Determine the (X, Y) coordinate at the center of the cell enclosing the given text.  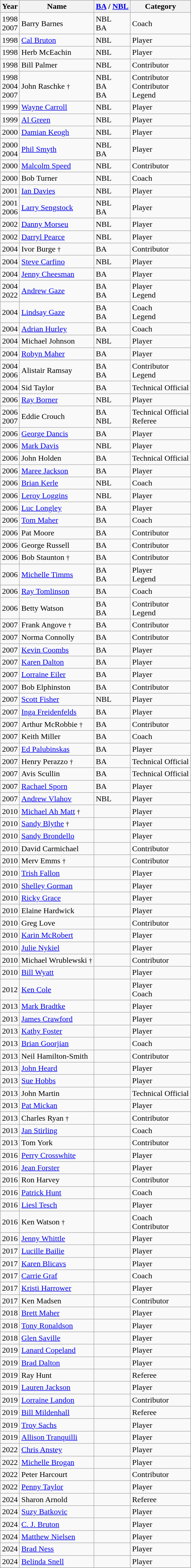
Lanard Copeland (57, 1350)
David Carmichael (57, 849)
Penny Taylor (57, 1487)
Larry Sengstock (57, 208)
19982007 (10, 23)
20012006 (10, 208)
John Holden (57, 458)
Bill Palmer (57, 65)
Greg Love (57, 923)
Michelle Timms (57, 574)
Malcolm Speed (57, 166)
20062007 (10, 416)
Ken Cole (57, 989)
John Raschke † (57, 86)
Betty Watson (57, 608)
Jenny Cheesman (57, 274)
Brian Goorjian (57, 1043)
199820042007 (10, 86)
Carrie Graf (57, 1276)
Glen Saville (57, 1338)
Year (10, 7)
Lorraine Eiler (57, 675)
George Russell (57, 545)
Kevin Coombs (57, 650)
Michael Johnson (57, 341)
Jean Forster (57, 1168)
Category (161, 7)
Tom York (57, 1143)
Bob Staunton † (57, 558)
2012 (10, 989)
Neil Hamilton-Smith (57, 1056)
Alistair Ramsay (57, 371)
Kristi Harrower (57, 1288)
Norma Connolly (57, 637)
Shelley Gorman (57, 886)
Robyn Maher (57, 354)
Brad Dalton (57, 1363)
Patrick Hunt (57, 1192)
Ed Palubinskas (57, 749)
Damian Keogh (57, 132)
20002004 (10, 149)
20042022 (10, 291)
ContributorContributorLegend (161, 86)
Al Green (57, 120)
Julie Nykiel (57, 948)
PlayerCoach (161, 989)
Danny Morseu (57, 224)
Bill Wyatt (57, 973)
Brad Ness (57, 1549)
Ken Madsen (57, 1301)
Karen Dalton (57, 662)
Michelle Brogan (57, 1462)
Inga Freidenfelds (57, 712)
Bob Turner (57, 178)
CoachLegend (161, 312)
Jenny Whittle (57, 1238)
NBLBABA (112, 86)
Leroy Loggins (57, 496)
Henry Perazzo † (57, 761)
Sandy Blythe † (57, 823)
Karin McRobert (57, 935)
Bill Mildenhall (57, 1412)
Scott Fisher (57, 699)
Trish Fallon (57, 873)
Perry Crosswhite (57, 1155)
James Crawford (57, 1019)
2001 (10, 191)
Rachael Sporn (57, 786)
Steve Carfino (57, 262)
Ray Hunt (57, 1375)
Mark Bradtke (57, 1006)
Herb McEachin (57, 53)
Lorraine Landon (57, 1400)
Ivor Burge † (57, 249)
Pat Mickan (57, 1106)
George Dancis (57, 434)
John Heard (57, 1068)
Eddie Crouch (57, 416)
Wayne Carroll (57, 107)
Jan Stirling (57, 1130)
Sid Taylor (57, 387)
BANBL (112, 416)
Karen Blicavs (57, 1264)
Michael Ah Matt † (57, 811)
Darryl Pearce (57, 237)
Frank Angove † (57, 625)
Kathy Foster (57, 1031)
John Martin (57, 1093)
Michael Wrublewski † (57, 960)
Ricky Grace (57, 898)
Arthur McRobbie † (57, 724)
Ray Tomlinson (57, 591)
Ian Davies (57, 191)
Maree Jackson (57, 471)
Ken Watson † (57, 1222)
Peter Harcourt (57, 1475)
Suzy Batkovic (57, 1512)
CoachContributor (161, 1222)
Liesl Tesch (57, 1205)
Cal Bruton (57, 40)
Avis Scullin (57, 774)
Andrew Vlahov (57, 799)
C. J. Bruton (57, 1524)
Keith Miller (57, 737)
Ron Harvey (57, 1180)
Chris Anstey (57, 1450)
Troy Sachs (57, 1425)
Pat Moore (57, 533)
Name (57, 7)
Adrian Hurley (57, 329)
Tony Ronaldson (57, 1326)
Lindsay Gaze (57, 312)
Allison Tranquilli (57, 1437)
Brett Maher (57, 1313)
Charles Ryan † (57, 1118)
Sue Hobbs (57, 1081)
Phil Smyth (57, 149)
Tom Maher (57, 520)
20042006 (10, 371)
Barry Barnes (57, 23)
Brian Kerle (57, 483)
BA / NBL (112, 7)
Merv Emms † (57, 861)
Lauren Jackson (57, 1388)
Sharon Arnold (57, 1499)
Mark Davis (57, 446)
Ray Borner (57, 400)
Elaine Hardwick (57, 911)
Bob Elphinston (57, 687)
Andrew Gaze (57, 291)
Belinda Snell (57, 1561)
Technical OfficialReferee (161, 416)
Lucille Bailie (57, 1251)
Luc Longley (57, 508)
Sandy Brondello (57, 836)
Matthew Nielsen (57, 1537)
